Detect which cell encompasses the target text, then output its (x, y) center coordinate. 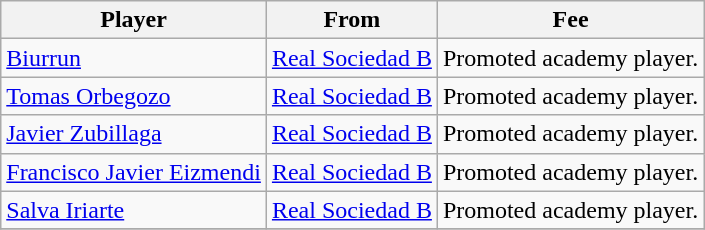
Francisco Javier Eizmendi (134, 172)
From (352, 20)
Biurrun (134, 58)
Salva Iriarte (134, 210)
Player (134, 20)
Tomas Orbegozo (134, 96)
Fee (570, 20)
Javier Zubillaga (134, 134)
